Find where the given text appears and provide that cell's center as [X, Y] coordinate. 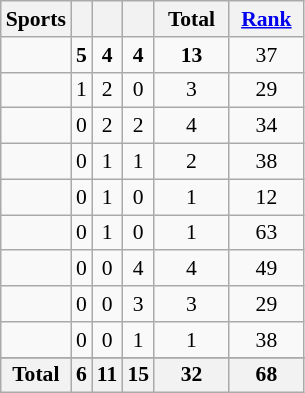
Rank [266, 19]
32 [192, 375]
49 [266, 269]
12 [266, 197]
37 [266, 55]
11 [108, 375]
15 [138, 375]
34 [266, 126]
13 [192, 55]
63 [266, 233]
Sports [36, 19]
6 [82, 375]
5 [82, 55]
68 [266, 375]
